Output the [X, Y] coordinate of the center of the cell containing the given text.  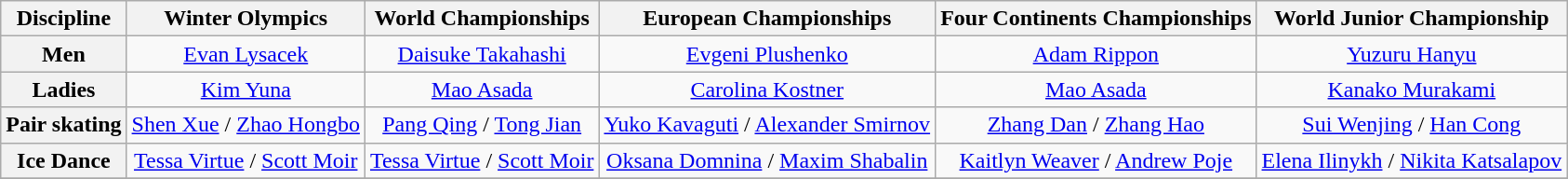
European Championships [767, 19]
Kaitlyn Weaver / Andrew Poje [1096, 160]
Shen Xue / Zhao Hongbo [246, 125]
Four Continents Championships [1096, 19]
Carolina Kostner [767, 89]
Pair skating [63, 125]
Sui Wenjing / Han Cong [1412, 125]
Adam Rippon [1096, 54]
Yuzuru Hanyu [1412, 54]
Discipline [63, 19]
World Junior Championship [1412, 19]
Ladies [63, 89]
Winter Olympics [246, 19]
Pang Qing / Tong Jian [482, 125]
Zhang Dan / Zhang Hao [1096, 125]
Yuko Kavaguti / Alexander Smirnov [767, 125]
Evgeni Plushenko [767, 54]
Daisuke Takahashi [482, 54]
Oksana Domnina / Maxim Shabalin [767, 160]
Evan Lysacek [246, 54]
Kanako Murakami [1412, 89]
Elena Ilinykh / Nikita Katsalapov [1412, 160]
Ice Dance [63, 160]
World Championships [482, 19]
Kim Yuna [246, 89]
Men [63, 54]
